Scan for the cell matching the given text and deliver its (X, Y) coordinate at center. 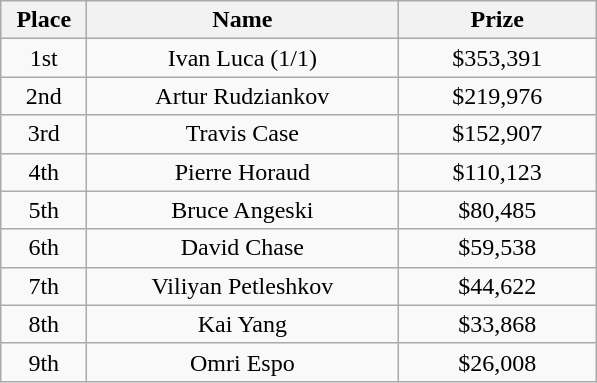
$110,123 (498, 172)
6th (44, 248)
Bruce Angeski (242, 210)
$80,485 (498, 210)
Artur Rudziankov (242, 96)
2nd (44, 96)
5th (44, 210)
David Chase (242, 248)
8th (44, 324)
Place (44, 20)
Prize (498, 20)
3rd (44, 134)
Travis Case (242, 134)
$33,868 (498, 324)
$152,907 (498, 134)
Viliyan Petleshkov (242, 286)
$26,008 (498, 362)
Kai Yang (242, 324)
7th (44, 286)
9th (44, 362)
$59,538 (498, 248)
1st (44, 58)
$353,391 (498, 58)
$44,622 (498, 286)
Pierre Horaud (242, 172)
Omri Espo (242, 362)
$219,976 (498, 96)
4th (44, 172)
Name (242, 20)
Ivan Luca (1/1) (242, 58)
